Extract the (x, y) coordinate from the center of the cell holding the provided text.  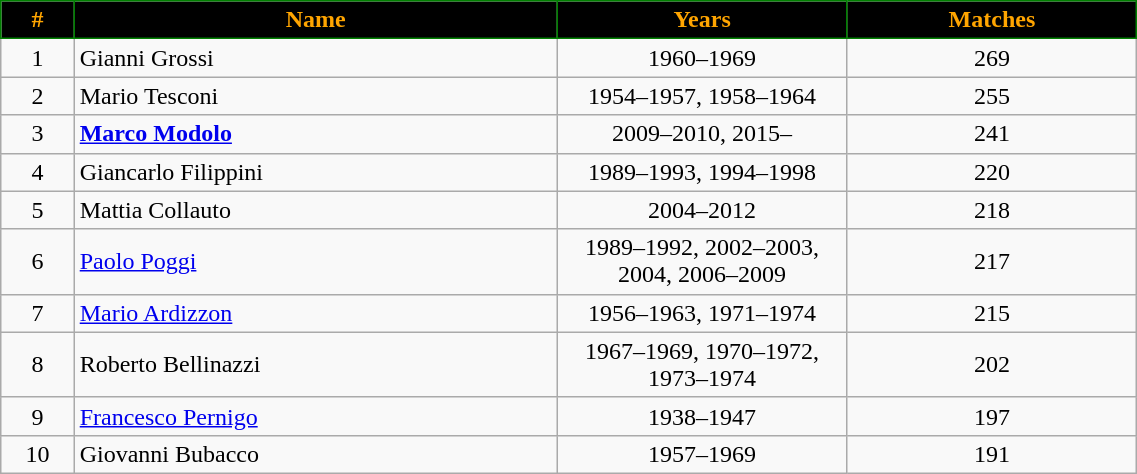
Giancarlo Filippini (316, 172)
1957–1969 (702, 454)
Name (316, 20)
3 (38, 134)
Francesco Pernigo (316, 416)
255 (992, 96)
8 (38, 364)
269 (992, 58)
197 (992, 416)
Paolo Poggi (316, 262)
1989–1992, 2002–2003, 2004, 2006–2009 (702, 262)
5 (38, 210)
191 (992, 454)
1967–1969, 1970–1972, 1973–1974 (702, 364)
202 (992, 364)
Mattia Collauto (316, 210)
2004–2012 (702, 210)
1 (38, 58)
1954–1957, 1958–1964 (702, 96)
Matches (992, 20)
9 (38, 416)
4 (38, 172)
1989–1993, 1994–1998 (702, 172)
215 (992, 313)
2 (38, 96)
1956–1963, 1971–1974 (702, 313)
Mario Tesconi (316, 96)
# (38, 20)
1960–1969 (702, 58)
2009–2010, 2015– (702, 134)
Years (702, 20)
10 (38, 454)
6 (38, 262)
Roberto Bellinazzi (316, 364)
220 (992, 172)
218 (992, 210)
Marco Modolo (316, 134)
Gianni Grossi (316, 58)
Mario Ardizzon (316, 313)
Giovanni Bubacco (316, 454)
7 (38, 313)
1938–1947 (702, 416)
217 (992, 262)
241 (992, 134)
